Detect which cell encompasses the target text, then output its [X, Y] center coordinate. 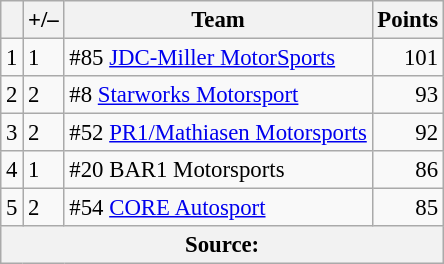
Source: [222, 245]
+/– [44, 20]
Team [218, 20]
85 [408, 208]
4 [12, 170]
3 [12, 133]
#52 PR1/Mathiasen Motorsports [218, 133]
#8 Starworks Motorsport [218, 95]
#20 BAR1 Motorsports [218, 170]
93 [408, 95]
92 [408, 133]
101 [408, 58]
86 [408, 170]
Points [408, 20]
5 [12, 208]
#85 JDC-Miller MotorSports [218, 58]
#54 CORE Autosport [218, 208]
